Extract the (X, Y) coordinate from the center of the cell holding the provided text.  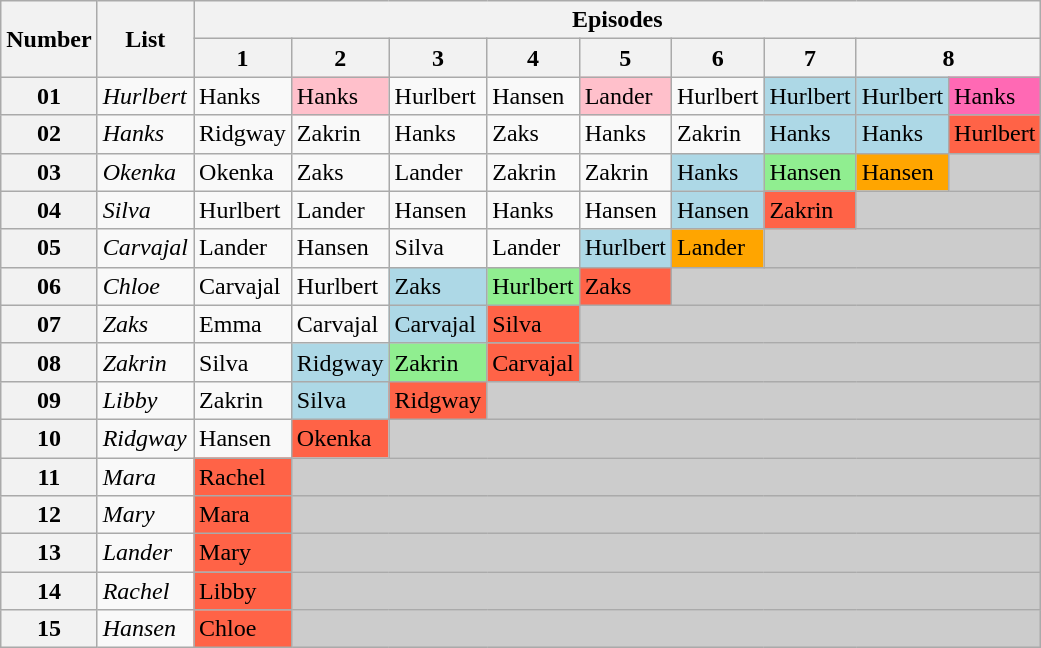
Episodes (618, 20)
3 (438, 58)
Emma (243, 324)
10 (49, 438)
11 (49, 477)
5 (625, 58)
01 (49, 96)
02 (49, 134)
Number (49, 39)
12 (49, 515)
04 (49, 210)
4 (533, 58)
07 (49, 324)
13 (49, 553)
8 (948, 58)
05 (49, 248)
06 (49, 286)
List (145, 39)
7 (810, 58)
1 (243, 58)
03 (49, 172)
08 (49, 362)
2 (340, 58)
09 (49, 400)
15 (49, 629)
14 (49, 591)
6 (717, 58)
